Extract the [x, y] coordinate from the center of the cell holding the provided text.  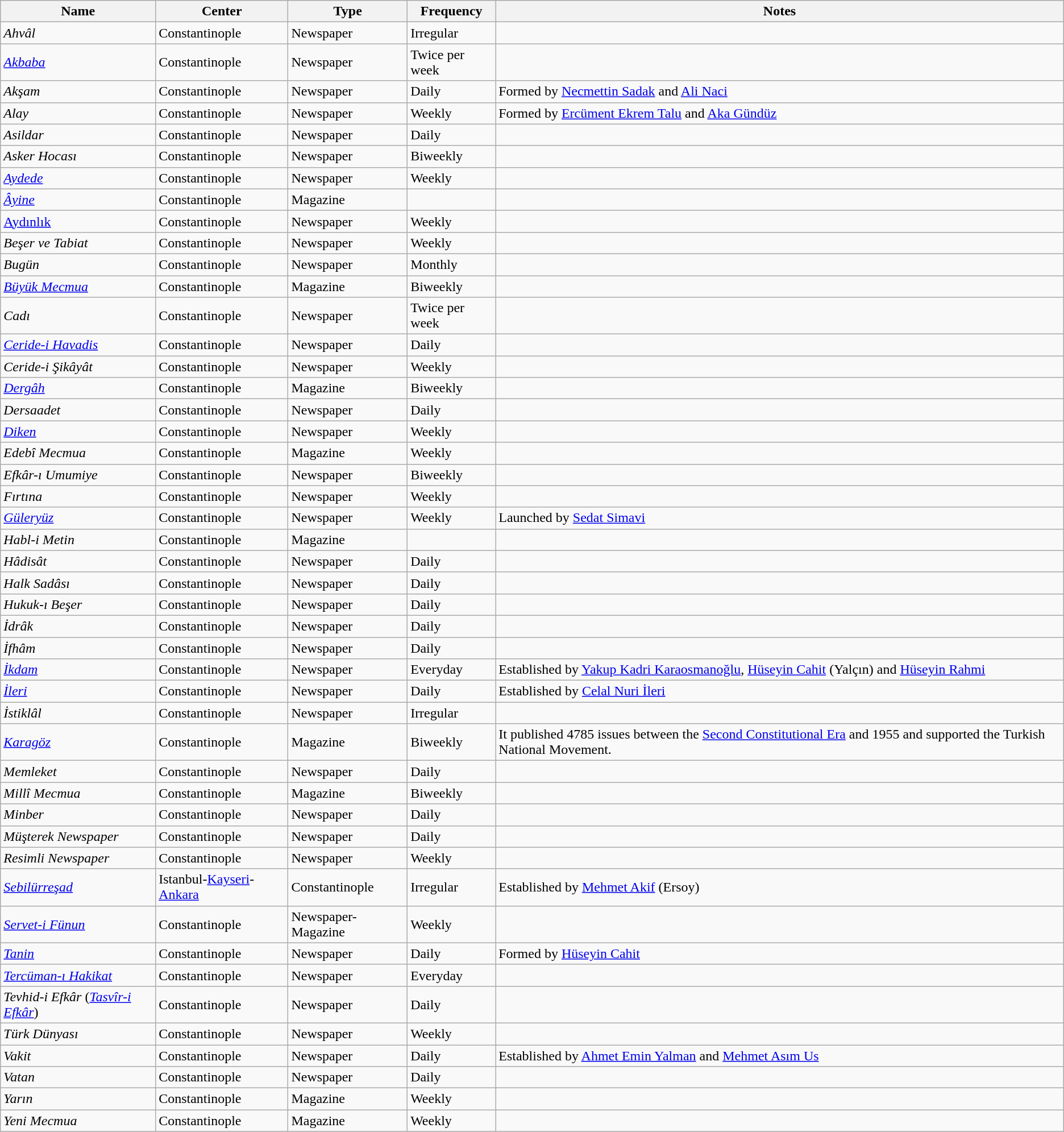
Ceride-i Havadis [78, 345]
Established by Yakup Kadri Karaosmanoğlu, Hüseyin Cahit (Yalçın) and Hüseyin Rahmi [780, 670]
Frequency [451, 11]
Memleket [78, 772]
Istanbul-Kayseri-Ankara [222, 887]
Cadı [78, 316]
Diken [78, 432]
Center [222, 11]
Vatan [78, 1077]
Ceride-i Şikâyât [78, 367]
İfhâm [78, 648]
Millî Mecmua [78, 793]
Formed by Ercüment Ekrem Talu and Aka Gündüz [780, 113]
Formed by Necmettin Sadak and Ali Naci [780, 92]
Akşam [78, 92]
Name [78, 11]
Tercüman-ı Hakikat [78, 975]
Beşer ve Tabiat [78, 243]
Established by Celal Nuri İleri [780, 691]
Formed by Hüseyin Cahit [780, 953]
Ahvâl [78, 33]
Güleryüz [78, 518]
Yeni Mecmua [78, 1121]
Edebî Mecmua [78, 453]
Alay [78, 113]
Asker Hocası [78, 156]
Habl-i Metin [78, 540]
Dergâh [78, 388]
İleri [78, 691]
Hâdisât [78, 561]
Sebilürreşad [78, 887]
Monthly [451, 264]
Aydede [78, 178]
Müşterek Newspaper [78, 836]
Established by Ahmet Emin Yalman and Mehmet Asım Us [780, 1056]
İkdam [78, 670]
Newspaper-Magazine [348, 924]
Dersaadet [78, 410]
İstiklâl [78, 713]
Notes [780, 11]
Bugün [78, 264]
Akbaba [78, 63]
Tevhid-i Efkâr (Tasvîr-i Efkâr) [78, 1004]
Aydınlık [78, 221]
Karagöz [78, 743]
Efkâr-ı Umumiye [78, 475]
Vakit [78, 1056]
Asildar [78, 135]
Minber [78, 815]
Hukuk-ı Beşer [78, 604]
Yarın [78, 1099]
Tanin [78, 953]
Type [348, 11]
Türk Dünyası [78, 1034]
Âyine [78, 200]
It published 4785 issues between the Second Constitutional Era and 1955 and supported the Turkish National Movement. [780, 743]
Servet-i Fünun [78, 924]
Fırtına [78, 496]
Halk Sadâsı [78, 583]
İdrâk [78, 626]
Resimli Newspaper [78, 858]
Launched by Sedat Simavi [780, 518]
Büyük Mecmua [78, 286]
Established by Mehmet Akif (Ersoy) [780, 887]
